Pinpoint the cell where the given text exists, returning its [x, y] midpoint coordinate. 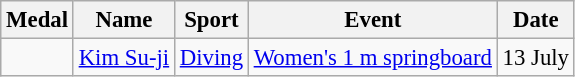
Date [536, 20]
Medal [38, 20]
Sport [211, 20]
13 July [536, 58]
Diving [211, 58]
Kim Su-ji [124, 58]
Women's 1 m springboard [372, 58]
Event [372, 20]
Name [124, 20]
